Detect which cell encompasses the target text, then output its [X, Y] center coordinate. 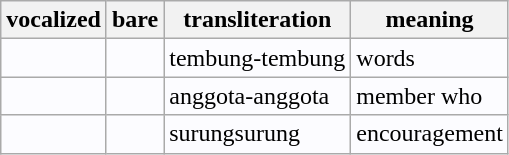
encouragement [430, 134]
surungsurung [258, 134]
meaning [430, 20]
vocalized [54, 20]
words [430, 58]
anggota-anggota [258, 96]
tembung-tembung [258, 58]
member who [430, 96]
bare [134, 20]
transliteration [258, 20]
